Extract the (X, Y) coordinate from the center of the cell holding the provided text.  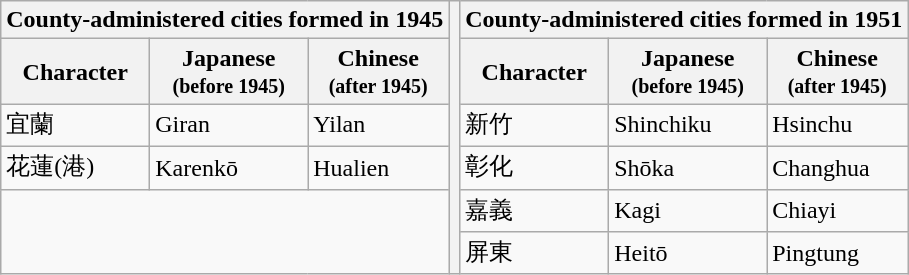
Giran (229, 126)
花蓮(港) (76, 168)
Changhua (838, 168)
County-administered cities formed in 1951 (684, 20)
Shōka (688, 168)
彰化 (534, 168)
Karenkō (229, 168)
Pingtung (838, 254)
Heitō (688, 254)
宜蘭 (76, 126)
Yilan (378, 126)
Chiayi (838, 210)
Hsinchu (838, 126)
County-administered cities formed in 1945 (225, 20)
Shinchiku (688, 126)
屏東 (534, 254)
新竹 (534, 126)
Kagi (688, 210)
Hualien (378, 168)
嘉義 (534, 210)
